Search for the cell housing the specified text and yield its (X, Y) center coordinate. 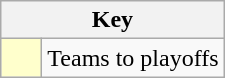
Teams to playoffs (133, 58)
Key (112, 20)
